Scan for the cell matching the given text and deliver its (X, Y) coordinate at center. 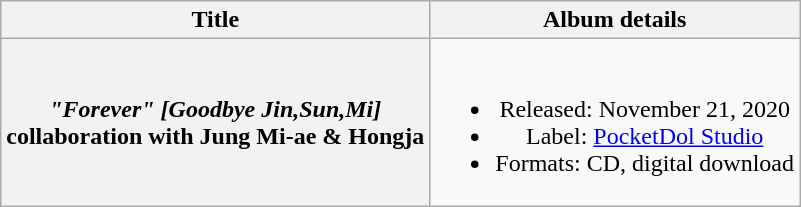
"Forever" [Goodbye Jin,Sun,Mi] collaboration with Jung Mi-ae & Hongja (216, 122)
Title (216, 20)
Released: November 21, 2020Label: PocketDol StudioFormats: CD, digital download (615, 122)
Album details (615, 20)
